From the cell containing the given text, extract its center point as [X, Y] coordinate. 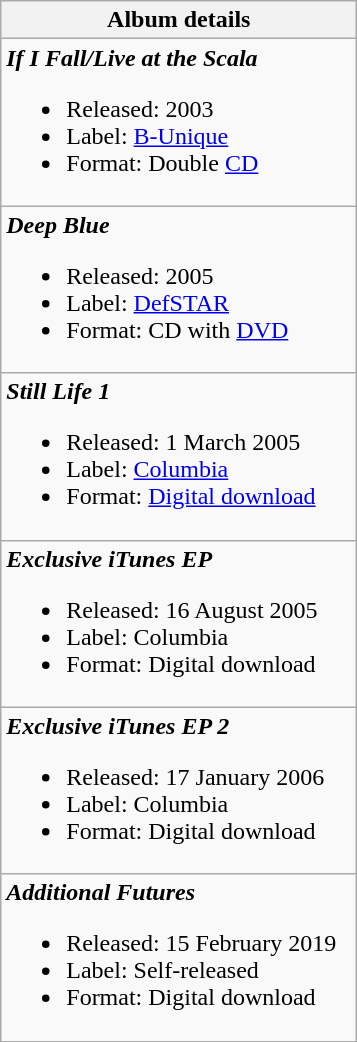
Exclusive iTunes EPReleased: 16 August 2005Label: ColumbiaFormat: Digital download [179, 624]
Additional FuturesReleased: 15 February 2019Label: Self-releasedFormat: Digital download [179, 958]
If I Fall/Live at the ScalaReleased: 2003Label: B-UniqueFormat: Double CD [179, 122]
Exclusive iTunes EP 2Released: 17 January 2006Label: ColumbiaFormat: Digital download [179, 790]
Still Life 1Released: 1 March 2005Label: ColumbiaFormat: Digital download [179, 456]
Deep BlueReleased: 2005Label: DefSTARFormat: CD with DVD [179, 290]
Album details [179, 20]
